Return the [x, y] coordinate for the center point of the cell that contains the specified text.  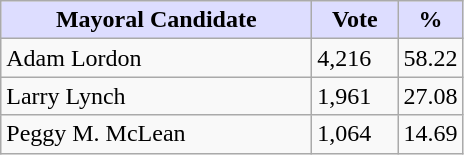
Adam Lordon [156, 58]
4,216 [355, 58]
Vote [355, 20]
Mayoral Candidate [156, 20]
Larry Lynch [156, 96]
1,961 [355, 96]
% [430, 20]
1,064 [355, 134]
Peggy M. McLean [156, 134]
58.22 [430, 58]
27.08 [430, 96]
14.69 [430, 134]
